Provide the (X, Y) coordinate of the cell's center where the given text is located.  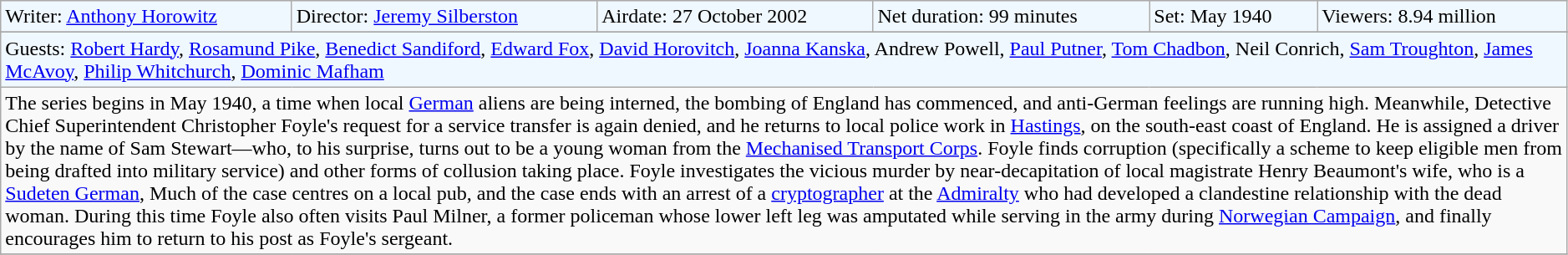
Airdate: 27 October 2002 (735, 17)
Set: May 1940 (1233, 17)
Net duration: 99 minutes (1011, 17)
Writer: Anthony Horowitz (146, 17)
Director: Jeremy Silberston (444, 17)
Viewers: 8.94 million (1443, 17)
